Return [X, Y] of the center of cell containing provided text 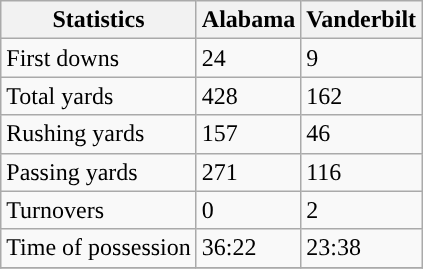
428 [248, 96]
Passing yards [99, 172]
Statistics [99, 20]
46 [362, 134]
157 [248, 134]
23:38 [362, 248]
0 [248, 210]
Vanderbilt [362, 20]
Turnovers [99, 210]
271 [248, 172]
Alabama [248, 20]
36:22 [248, 248]
First downs [99, 58]
162 [362, 96]
Rushing yards [99, 134]
116 [362, 172]
Time of possession [99, 248]
24 [248, 58]
9 [362, 58]
2 [362, 210]
Total yards [99, 96]
